From the cell containing the given text, extract its center point as [x, y] coordinate. 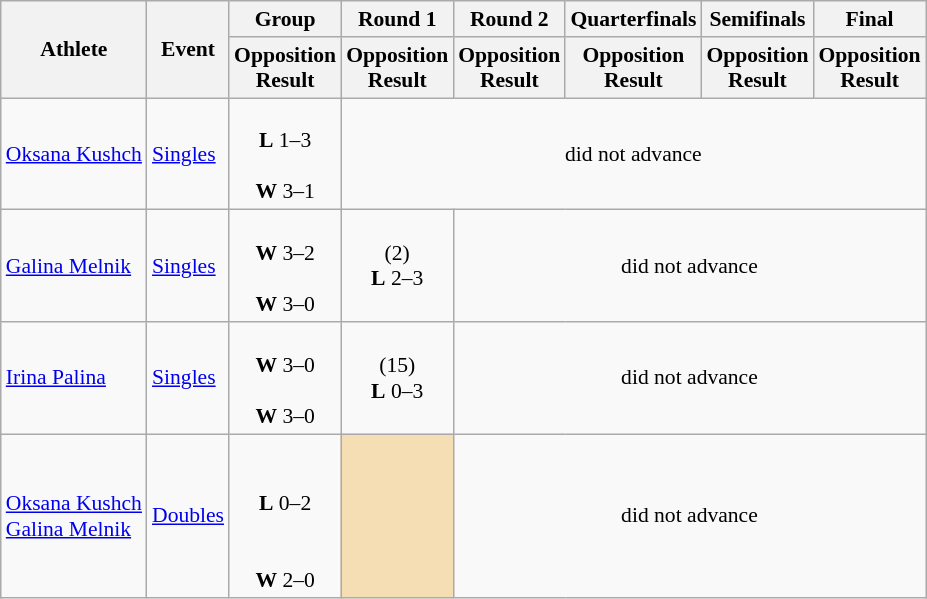
Round 2 [509, 19]
Athlete [74, 50]
Doubles [188, 516]
W 3–0W 3–0 [285, 378]
Final [869, 19]
Oksana KushchGalina Melnik [74, 516]
L 1–3W 3–1 [285, 154]
(15)L 0–3 [397, 378]
Event [188, 50]
Quarterfinals [633, 19]
(2)L 2–3 [397, 266]
Round 1 [397, 19]
L 0–2W 2–0 [285, 516]
Group [285, 19]
Semifinals [757, 19]
Galina Melnik [74, 266]
Oksana Kushch [74, 154]
Irina Palina [74, 378]
W 3–2W 3–0 [285, 266]
